Scan for the cell matching the given text and deliver its [x, y] coordinate at center. 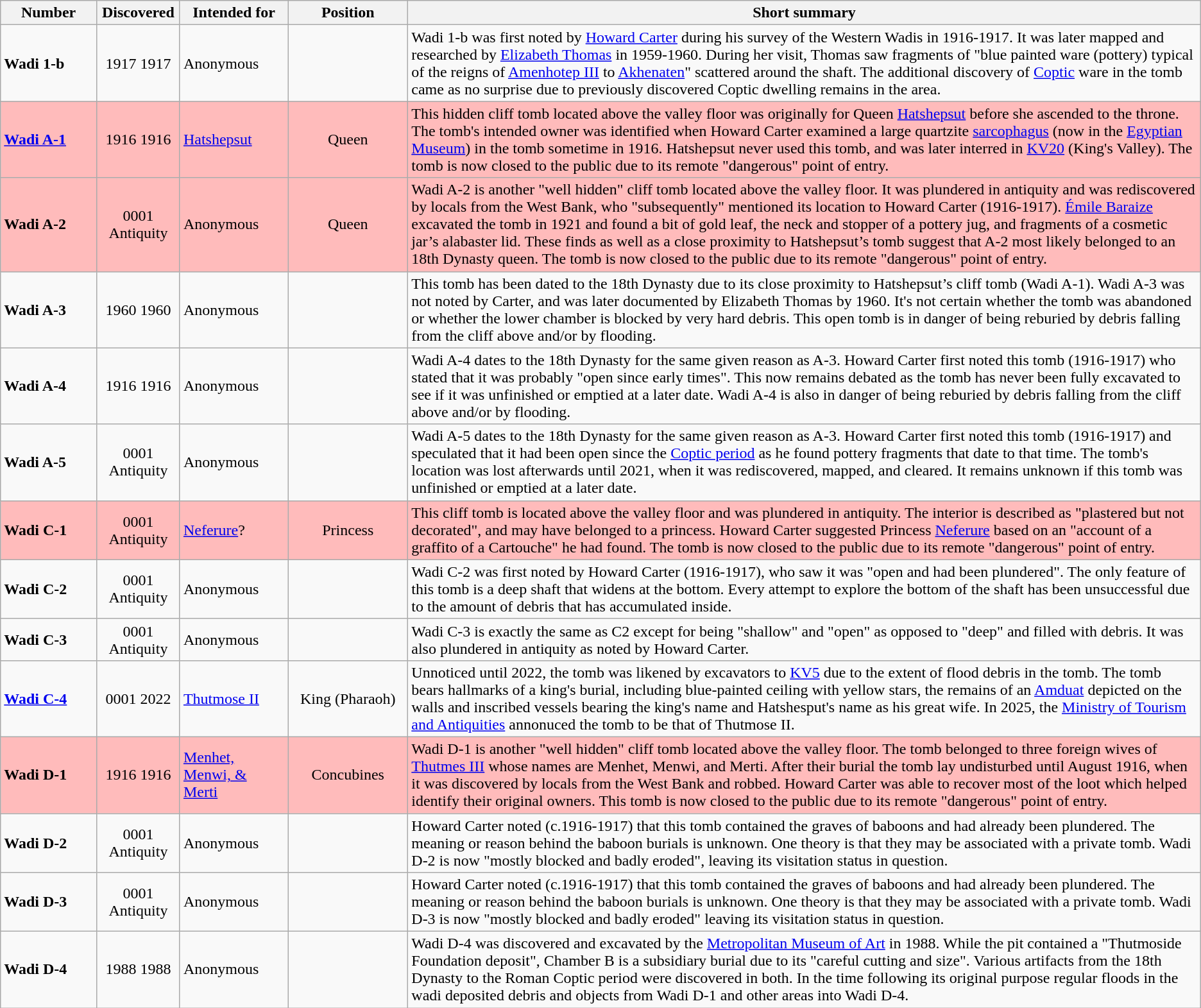
King (Pharaoh) [348, 698]
Neferure? [234, 530]
1917 1917 [138, 63]
Wadi D-2 [49, 843]
Wadi D-4 [49, 970]
Hatshepsut [234, 140]
Thutmose II [234, 698]
Discovered [138, 13]
Position [348, 13]
0001 2022 [138, 698]
Short summary [805, 13]
Wadi A-2 [49, 225]
Wadi A-3 [49, 309]
Intended for [234, 13]
Wadi C-2 [49, 589]
Wadi C-3 [49, 639]
Wadi D-3 [49, 902]
Concubines [348, 775]
Wadi 1-b [49, 63]
Wadi A-5 [49, 462]
1960 1960 [138, 309]
Princess [348, 530]
Menhet, Menwi, & Merti [234, 775]
Wadi A-1 [49, 140]
Number [49, 13]
1988 1988 [138, 970]
Wadi C-4 [49, 698]
Wadi C-1 [49, 530]
Wadi D-1 [49, 775]
Wadi A-4 [49, 386]
